Find where the given text appears and provide that cell's center as (X, Y) coordinate. 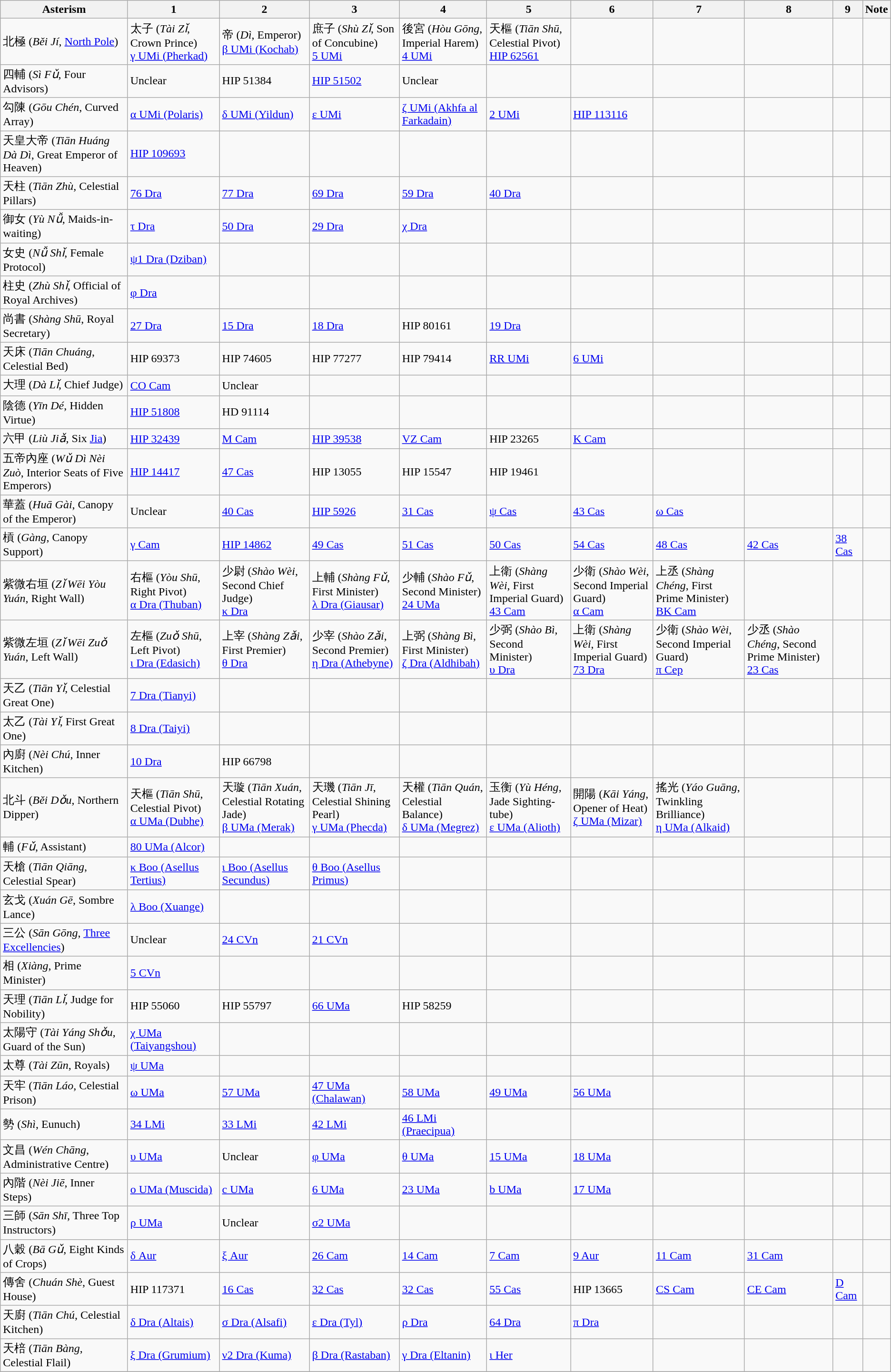
天床 (Tiān Chuáng, Celestial Bed) (64, 359)
右樞 (Yòu Shū, Right Pivot) α Dra (Thuban) (173, 591)
59 Dra (443, 193)
HIP 32439 (173, 439)
10 Dra (173, 761)
HIP 79414 (443, 359)
27 Dra (173, 326)
55 Cas (529, 1289)
δ UMi (Yildun) (265, 114)
HIP 13665 (612, 1289)
K Cam (612, 439)
31 Cas (443, 512)
VZ Cam (443, 439)
陰德 (Yīn Dé, Hidden Virtue) (64, 412)
24 CVn (265, 940)
上衛 (Shàng Wèi, First Imperial Guard)73 Dra (612, 649)
天廚 (Tiān Chú, Celestial Kitchen) (64, 1322)
Note (877, 10)
7 Cam (529, 1256)
HIP 77277 (354, 359)
58 UMa (443, 1093)
φ UMa (354, 1156)
34 LMi (173, 1124)
天樞 (Tiān Shū, Celestial Pivot) HIP 62561 (529, 42)
64 Dra (529, 1322)
HIP 51502 (354, 81)
天權 (Tiān Quán, Celestial Balance)δ UMa (Megrez) (443, 808)
少宰 (Shào Zǎi, Second Premier)η Dra (Athebyne) (354, 649)
50 Cas (529, 544)
18 UMa (612, 1156)
勢 (Shì, Eunuch) (64, 1124)
ξ Aur (265, 1256)
33 LMi (265, 1124)
δ Aur (173, 1256)
42 LMi (354, 1124)
上衛 (Shàng Wèi, First Imperial Guard) 43 Cam (529, 591)
少輔 (Shào Fǔ, Second Minister) 24 UMa (443, 591)
北斗 (Běi Dǒu, Northern Dipper) (64, 808)
2 UMi (529, 114)
ρ Dra (443, 1322)
α UMi (Polaris) (173, 114)
CO Cam (173, 385)
M Cam (265, 439)
43 Cas (612, 512)
紫微右垣 (Zǐ Wēi Yòu Yuán, Right Wall) (64, 591)
38 Cas (848, 544)
太陽守 (Tài Yáng Shǒu, Guard of the Sun) (64, 1039)
δ Dra (Altais) (173, 1322)
文昌 (Wén Chāng, Administrative Centre) (64, 1156)
ο UMa (Muscida) (173, 1190)
HIP 66798 (265, 761)
少衛 (Shào Wèi, Second Imperial Guard) α Cam (612, 591)
HIP 74605 (265, 359)
HIP 51808 (173, 412)
搖光 (Yáo Guāng, Twinkling Brilliance)η UMa (Alkaid) (699, 808)
大理 (Dà Lǐ, Chief Judge) (64, 385)
相 (Xiàng, Prime Minister) (64, 973)
48 Cas (699, 544)
HIP 19461 (529, 472)
14 Cam (443, 1256)
D Cam (848, 1289)
λ Boo (Xuange) (173, 907)
χ Dra (443, 227)
Asterism (64, 10)
46 LMi (Praecipua) (443, 1124)
42 Cas (789, 544)
勾陳 (Gōu Chén, Curved Array) (64, 114)
五帝內座 (Wǔ Dì Nèi Zuò, Interior Seats of Five Emperors) (64, 472)
內廚 (Nèi Chú, Inner Kitchen) (64, 761)
σ Dra (Alsafi) (265, 1322)
HIP 58259 (443, 1006)
66 UMa (354, 1006)
τ Dra (173, 227)
女史 (Nǚ Shǐ, Female Protocol) (64, 259)
χ UMa (Taiyangshou) (173, 1039)
23 UMa (443, 1190)
天棓 (Tiān Bàng, Celestial Flail) (64, 1355)
CE Cam (789, 1289)
HIP 15547 (443, 472)
17 UMa (612, 1190)
開陽 (Kāi Yáng, Opener of Heat)ζ UMa (Mizar) (612, 808)
16 Cas (265, 1289)
玉衡 (Yù Héng, Jade Sighting-tube) ε UMa (Alioth) (529, 808)
29 Dra (354, 227)
γ Dra (Eltanin) (443, 1355)
內階 (Nèi Jiē, Inner Steps) (64, 1190)
天牢 (Tiān Láo, Celestial Prison) (64, 1093)
HIP 109693 (173, 153)
φ Dra (173, 293)
HIP 55060 (173, 1006)
40 Cas (265, 512)
ι Boo (Asellus Secundus) (265, 874)
11 Cam (699, 1256)
ω Cas (699, 512)
後宮 (Hòu Gōng, Imperial Harem) 4 UMi (443, 42)
15 UMa (529, 1156)
50 Dra (265, 227)
6 (612, 10)
上弼 (Shàng Bì, First Minister)ζ Dra (Aldhibah) (443, 649)
紫微左垣 (Zǐ Wēi Zuǒ Yuán, Left Wall) (64, 649)
HIP 80161 (443, 326)
2 (265, 10)
庶子 (Shù Zǐ, Son of Concubine) 5 UMi (354, 42)
51 Cas (443, 544)
8 Dra (Taiyi) (173, 729)
天槍 (Tiān Qiāng, Celestial Spear) (64, 874)
少弼 (Shào Bì, Second Minister)υ Dra (529, 649)
47 Cas (265, 472)
HIP 39538 (354, 439)
少尉 (Shào Wèi, Second Chief Judge) κ Dra (265, 591)
1 (173, 10)
ω UMa (173, 1093)
四輔 (Sì Fǔ, Four Advisors) (64, 81)
天乙 (Tiān Yǐ, Celestial Great One) (64, 695)
天璣 (Tiān Jī, Celestial Shining Pearl)γ UMa (Phecda) (354, 808)
北極 (Běi Jí, North Pole) (64, 42)
49 UMa (529, 1093)
少衛 (Shào Wèi, Second Imperial Guard)π Cep (699, 649)
玄戈 (Xuán Gē, Sombre Lance) (64, 907)
ρ UMa (173, 1223)
8 (789, 10)
左樞 (Zuǒ Shū, Left Pivot) ι Dra (Edasich) (173, 649)
少丞 (Shào Chéng, Second Prime Minister)23 Cas (789, 649)
HIP 113116 (612, 114)
49 Cas (354, 544)
華蓋 (Huā Gài, Canopy of the Emperor) (64, 512)
26 Cam (354, 1256)
RR UMi (529, 359)
尚書 (Shàng Shū, Royal Secretary) (64, 326)
ψ1 Dra (Dziban) (173, 259)
c UMa (265, 1190)
σ2 UMa (354, 1223)
β Dra (Rastaban) (354, 1355)
θ Boo (Asellus Primus) (354, 874)
天璇 (Tiān Xuán, Celestial Rotating Jade)β UMa (Merak) (265, 808)
天柱 (Tiān Zhù, Celestial Pillars) (64, 193)
7 Dra (Tianyi) (173, 695)
三公 (Sān Gōng, Three Excellencies) (64, 940)
HIP 13055 (354, 472)
9 Aur (612, 1256)
21 CVn (354, 940)
80 UMa (Alcor) (173, 847)
三師 (Sān Shī, Three Top Instructors) (64, 1223)
ψ UMa (173, 1066)
天皇大帝 (Tiān Huáng Dà Dì, Great Emperor of Heaven) (64, 153)
八穀 (Bā Gǔ, Eight Kinds of Crops) (64, 1256)
3 (354, 10)
40 Dra (529, 193)
b UMa (529, 1190)
六甲 (Liù Jiǎ, Six Jia) (64, 439)
υ UMa (173, 1156)
69 Dra (354, 193)
19 Dra (529, 326)
天樞 (Tiān Shū, Celestial Pivot)α UMa (Dubhe) (173, 808)
31 Cam (789, 1256)
天理 (Tiān Lǐ, Judge for Nobility) (64, 1006)
HIP 51384 (265, 81)
57 UMa (265, 1093)
47 UMa (Chalawan) (354, 1093)
ξ Dra (Grumium) (173, 1355)
傳舍 (Chuán Shè, Guest House) (64, 1289)
6 UMi (612, 359)
太尊 (Tài Zūn, Royals) (64, 1066)
77 Dra (265, 193)
太子 (Tài Zǐ, Crown Prince) γ UMi (Pherkad) (173, 42)
76 Dra (173, 193)
ν2 Dra (Kuma) (265, 1355)
18 Dra (354, 326)
5 (529, 10)
15 Dra (265, 326)
上宰 (Shàng Zǎi, First Premier)θ Dra (265, 649)
5 CVn (173, 973)
54 Cas (612, 544)
HIP 14862 (265, 544)
HD 91114 (265, 412)
上輔 (Shàng Fǔ, First Minister) λ Dra (Giausar) (354, 591)
HIP 55797 (265, 1006)
HIP 5926 (354, 512)
HIP 23265 (529, 439)
柱史 (Zhù Shǐ, Official of Royal Archives) (64, 293)
HIP 14417 (173, 472)
CS Cam (699, 1289)
θ UMa (443, 1156)
帝 (Dì, Emperor) β UMi (Kochab) (265, 42)
π Dra (612, 1322)
7 (699, 10)
9 (848, 10)
ε UMi (354, 114)
ψ Cas (529, 512)
輔 (Fǔ, Assistant) (64, 847)
御女 (Yù Nǚ, Maids-in-waiting) (64, 227)
ι Her (529, 1355)
太乙 (Tài Yǐ, First Great One) (64, 729)
上丞 (Shàng Chéng, First Prime Minister) BK Cam (699, 591)
HIP 117371 (173, 1289)
ε Dra (Tyl) (354, 1322)
κ Boo (Asellus Tertius) (173, 874)
ζ UMi (Akhfa al Farkadain) (443, 114)
56 UMa (612, 1093)
HIP 69373 (173, 359)
4 (443, 10)
6 UMa (354, 1190)
γ Cam (173, 544)
槓 (Gàng, Canopy Support) (64, 544)
